Find where the given text appears and provide that cell's center as [X, Y] coordinate. 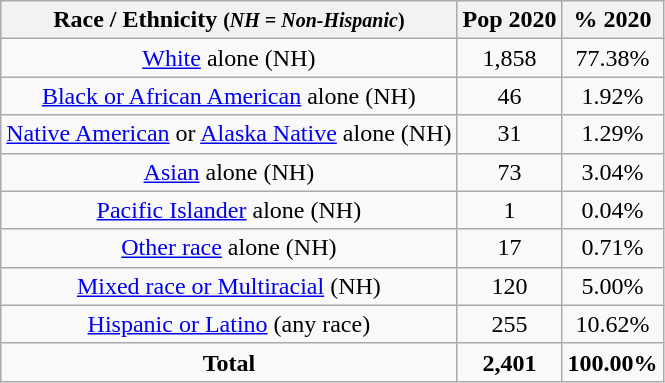
1,858 [510, 58]
77.38% [612, 58]
73 [510, 172]
Hispanic or Latino (any race) [229, 324]
100.00% [612, 362]
3.04% [612, 172]
1 [510, 210]
Pacific Islander alone (NH) [229, 210]
1.92% [612, 96]
% 2020 [612, 20]
Pop 2020 [510, 20]
Asian alone (NH) [229, 172]
31 [510, 134]
Native American or Alaska Native alone (NH) [229, 134]
White alone (NH) [229, 58]
255 [510, 324]
17 [510, 248]
Mixed race or Multiracial (NH) [229, 286]
5.00% [612, 286]
1.29% [612, 134]
0.04% [612, 210]
120 [510, 286]
2,401 [510, 362]
Race / Ethnicity (NH = Non-Hispanic) [229, 20]
0.71% [612, 248]
Other race alone (NH) [229, 248]
Total [229, 362]
46 [510, 96]
Black or African American alone (NH) [229, 96]
10.62% [612, 324]
